Detect which cell encompasses the target text, then output its [X, Y] center coordinate. 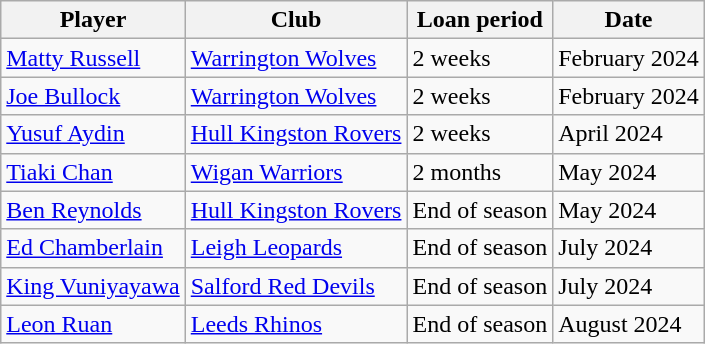
Leon Ruan [93, 324]
Matty Russell [93, 58]
April 2024 [629, 134]
August 2024 [629, 324]
2 months [480, 172]
Club [296, 20]
Loan period [480, 20]
Player [93, 20]
Salford Red Devils [296, 286]
Leeds Rhinos [296, 324]
Yusuf Aydin [93, 134]
Tiaki Chan [93, 172]
Ben Reynolds [93, 210]
Date [629, 20]
Wigan Warriors [296, 172]
King Vuniyayawa [93, 286]
Joe Bullock [93, 96]
Leigh Leopards [296, 248]
Ed Chamberlain [93, 248]
